Pinpoint the cell where the given text exists, returning its (x, y) midpoint coordinate. 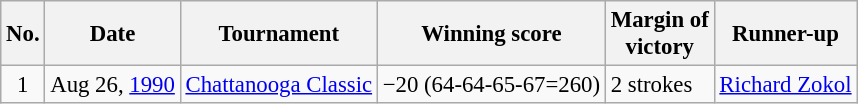
Aug 26, 1990 (112, 85)
Richard Zokol (786, 85)
No. (23, 34)
Runner-up (786, 34)
Winning score (491, 34)
2 strokes (660, 85)
Date (112, 34)
Chattanooga Classic (278, 85)
1 (23, 85)
−20 (64-64-65-67=260) (491, 85)
Tournament (278, 34)
Margin ofvictory (660, 34)
